Return (x, y) of the center of cell containing provided text 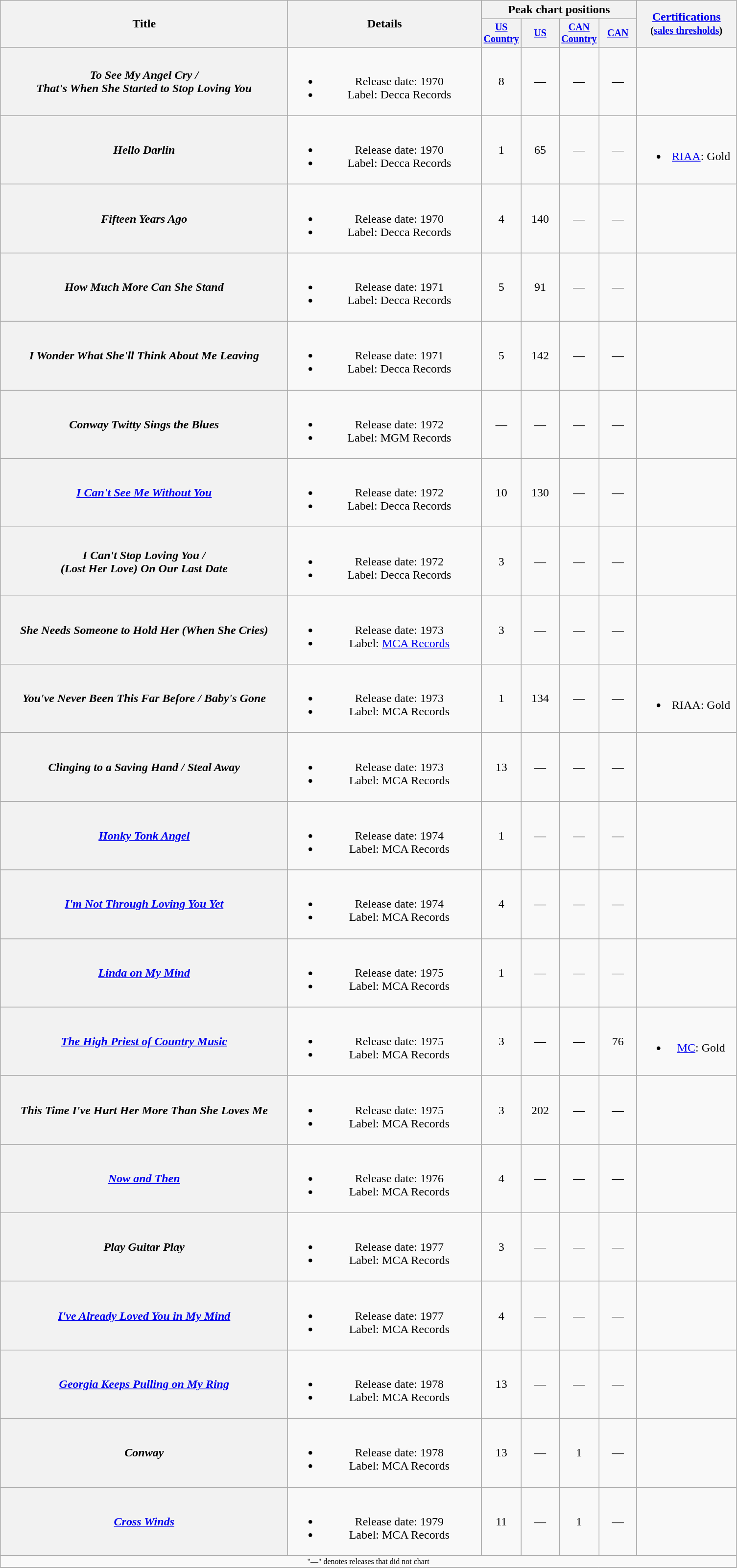
I Wonder What She'll Think About Me Leaving (144, 356)
8 (501, 81)
CAN (618, 33)
"—" denotes releases that did not chart (368, 1562)
She Needs Someone to Hold Her (When She Cries) (144, 630)
Conway Twitty Sings the Blues (144, 424)
Honky Tonk Angel (144, 836)
Play Guitar Play (144, 1247)
Hello Darlin (144, 150)
I've Already Loved You in My Mind (144, 1315)
How Much More Can She Stand (144, 287)
Georgia Keeps Pulling on My Ring (144, 1384)
Release date: 1972Label: MGM Records (385, 424)
Release date: 1979Label: MCA Records (385, 1521)
Release date: 1976Label: MCA Records (385, 1178)
140 (541, 218)
Title (144, 24)
65 (541, 150)
I Can't See Me Without You (144, 493)
134 (541, 699)
Details (385, 24)
The High Priest of Country Music (144, 1041)
Certifications(sales thresholds) (687, 24)
Peak chart positions (559, 10)
Fifteen Years Ago (144, 218)
I Can't Stop Loving You /(Lost Her Love) On Our Last Date (144, 562)
MC: Gold (687, 1041)
You've Never Been This Far Before / Baby's Gone (144, 699)
Now and Then (144, 1178)
Conway (144, 1453)
I'm Not Through Loving You Yet (144, 904)
This Time I've Hurt Her More Than She Loves Me (144, 1110)
Cross Winds (144, 1521)
To See My Angel Cry /That's When She Started to Stop Loving You (144, 81)
10 (501, 493)
76 (618, 1041)
CAN Country (579, 33)
Linda on My Mind (144, 973)
US Country (501, 33)
Clinging to a Saving Hand / Steal Away (144, 767)
US (541, 33)
11 (501, 1521)
91 (541, 287)
130 (541, 493)
142 (541, 356)
202 (541, 1110)
